Detect which cell encompasses the target text, then output its (x, y) center coordinate. 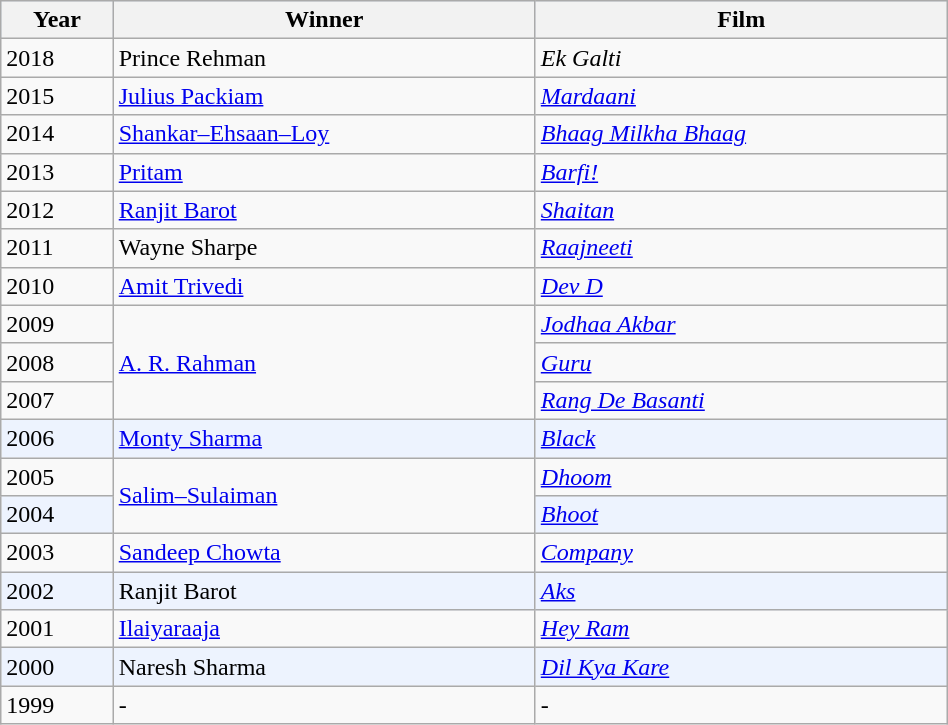
Jodhaa Akbar (741, 324)
Hey Ram (741, 629)
Film (741, 20)
2001 (57, 629)
Black (741, 438)
Company (741, 553)
A. R. Rahman (324, 362)
Naresh Sharma (324, 667)
Wayne Sharpe (324, 248)
Dhoom (741, 477)
Dil Kya Kare (741, 667)
2011 (57, 248)
2003 (57, 553)
2007 (57, 400)
Bhaag Milkha Bhaag (741, 134)
2010 (57, 286)
2015 (57, 96)
Shaitan (741, 210)
Dev D (741, 286)
Year (57, 20)
Barfi! (741, 172)
Julius Packiam (324, 96)
2004 (57, 515)
Raajneeti (741, 248)
Ek Galti (741, 58)
Prince Rehman (324, 58)
2014 (57, 134)
Pritam (324, 172)
2008 (57, 362)
Monty Sharma (324, 438)
2006 (57, 438)
Winner (324, 20)
2013 (57, 172)
Aks (741, 591)
Sandeep Chowta (324, 553)
2005 (57, 477)
Bhoot (741, 515)
2000 (57, 667)
Guru (741, 362)
Ilaiyaraaja (324, 629)
Shankar–Ehsaan–Loy (324, 134)
1999 (57, 705)
2009 (57, 324)
Amit Trivedi (324, 286)
Salim–Sulaiman (324, 496)
Rang De Basanti (741, 400)
2012 (57, 210)
Mardaani (741, 96)
2002 (57, 591)
2018 (57, 58)
